Locate the cell with the specified text and output its [x, y] center coordinate. 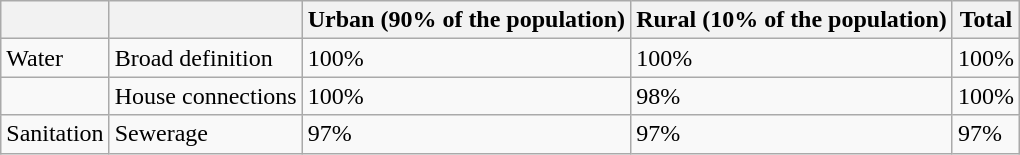
Water [55, 58]
Sewerage [206, 134]
98% [792, 96]
Broad definition [206, 58]
Rural (10% of the population) [792, 20]
Urban (90% of the population) [466, 20]
Total [986, 20]
House connections [206, 96]
Sanitation [55, 134]
